Pinpoint the cell where the given text exists, returning its [X, Y] midpoint coordinate. 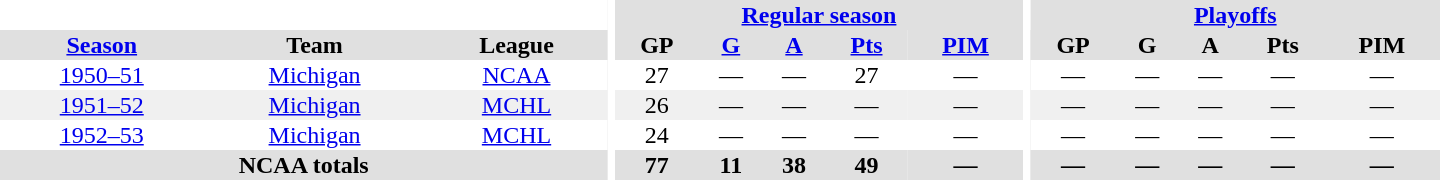
NCAA [517, 75]
49 [867, 165]
League [517, 45]
Team [314, 45]
38 [794, 165]
Season [102, 45]
24 [656, 135]
11 [730, 165]
Playoffs [1236, 15]
1952–53 [102, 135]
77 [656, 165]
1950–51 [102, 75]
26 [656, 105]
1951–52 [102, 105]
NCAA totals [304, 165]
Regular season [818, 15]
